Pinpoint the cell where the given text exists, returning its [x, y] midpoint coordinate. 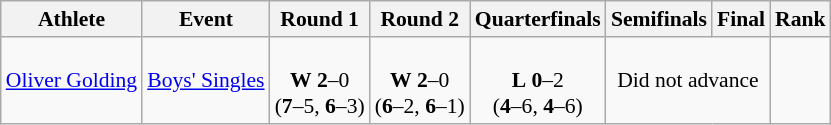
Quarterfinals [538, 19]
Athlete [72, 19]
W 2–0 (7–5, 6–3) [320, 80]
Round 2 [420, 19]
Event [206, 19]
W 2–0 (6–2, 6–1) [420, 80]
Round 1 [320, 19]
Rank [800, 19]
Did not advance [688, 80]
Final [741, 19]
Boys' Singles [206, 80]
Semifinals [659, 19]
L 0–2 (4–6, 4–6) [538, 80]
Oliver Golding [72, 80]
